Determine the (X, Y) coordinate at the center of the cell enclosing the given text.  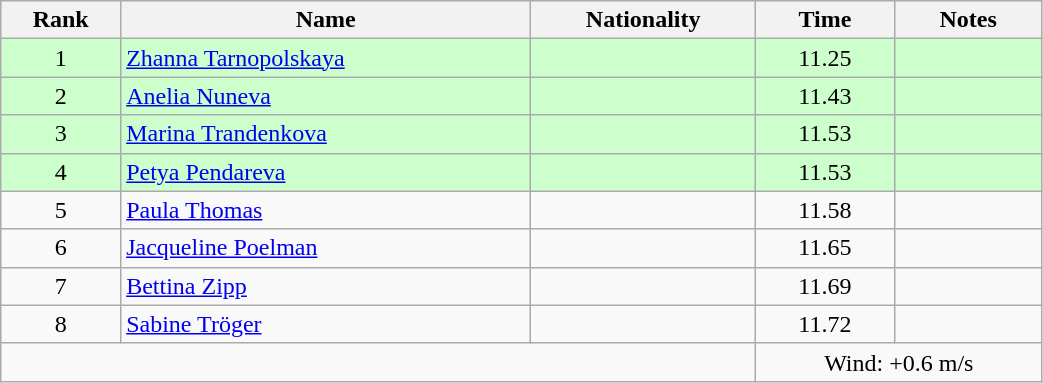
Zhanna Tarnopolskaya (326, 58)
Bettina Zipp (326, 286)
Anelia Nuneva (326, 96)
3 (61, 134)
Rank (61, 20)
2 (61, 96)
1 (61, 58)
Petya Pendareva (326, 172)
5 (61, 210)
11.43 (826, 96)
Sabine Tröger (326, 324)
11.65 (826, 248)
Marina Trandenkova (326, 134)
11.58 (826, 210)
11.69 (826, 286)
11.72 (826, 324)
11.25 (826, 58)
8 (61, 324)
7 (61, 286)
Time (826, 20)
Name (326, 20)
Paula Thomas (326, 210)
Nationality (644, 20)
Wind: +0.6 m/s (899, 362)
4 (61, 172)
Notes (968, 20)
Jacqueline Poelman (326, 248)
6 (61, 248)
